Search for the cell housing the specified text and yield its (x, y) center coordinate. 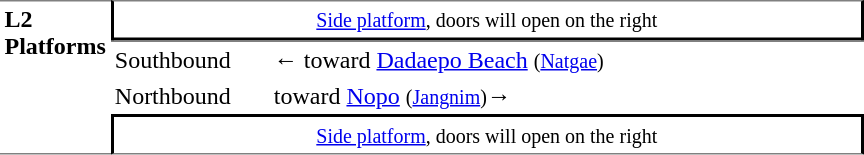
Southbound (190, 59)
L2Platforms (55, 77)
toward Nopo (Jangnim)→ (566, 96)
Northbound (190, 96)
← toward Dadaepo Beach (Natgae) (566, 59)
